Output the [X, Y] coordinate of the center of the cell containing the given text.  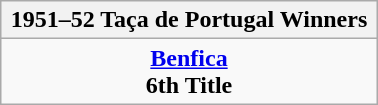
1951–52 Taça de Portugal Winners [189, 20]
Benfica6th Title [189, 72]
